Identify which cell holds the provided text, then report its (X, Y) central coordinate. 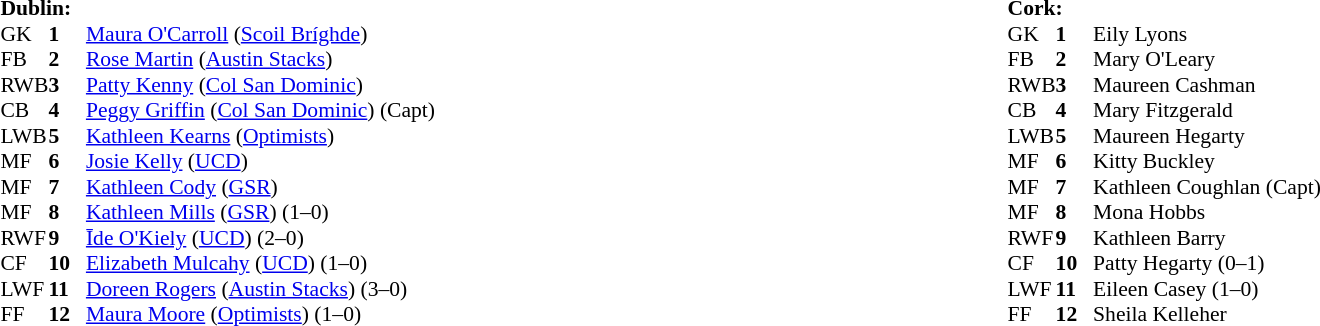
Peggy Griffin (Col San Dominic) (Capt) (260, 111)
Maura O'Carroll (Scoil Bríghde) (260, 34)
Doreen Rogers (Austin Stacks) (3–0) (260, 289)
Kathleen Mills (GSR) (1–0) (260, 213)
Josie Kelly (UCD) (260, 161)
Īde O'Kiely (UCD) (2–0) (260, 238)
Kathleen Kearns (Optimists) (260, 136)
Elizabeth Mulcahy (UCD) (1–0) (260, 263)
Rose Martin (Austin Stacks) (260, 59)
Patty Kenny (Col San Dominic) (260, 85)
Kathleen Cody (GSR) (260, 187)
